Pinpoint the cell where the given text exists, returning its (x, y) midpoint coordinate. 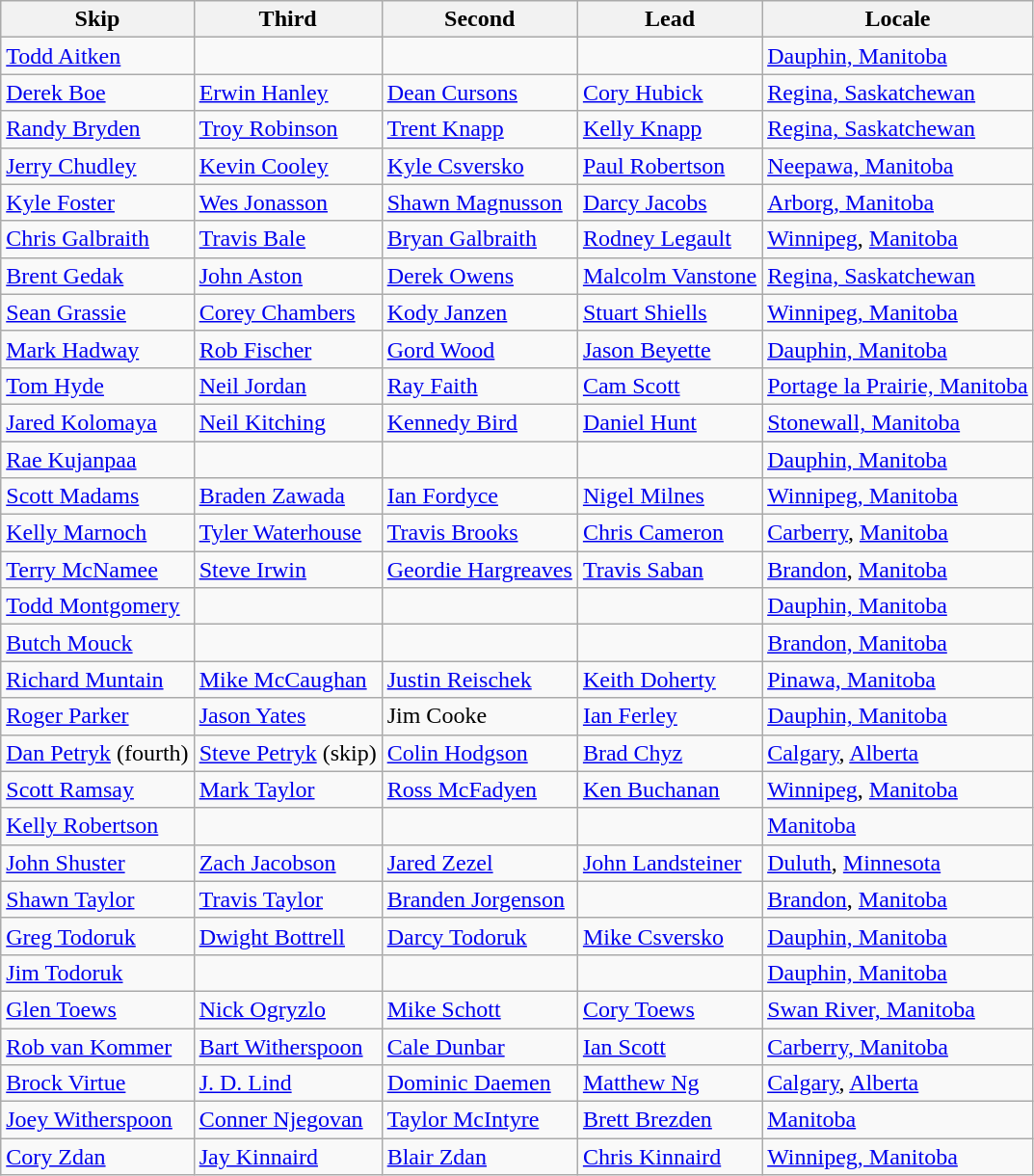
Neil Jordan (287, 386)
Neil Kitching (287, 422)
Brad Chyz (669, 753)
Kennedy Bird (480, 422)
Cam Scott (669, 386)
Glen Toews (97, 1009)
Jason Yates (287, 716)
Joey Witherspoon (97, 1120)
Malcolm Vanstone (669, 276)
Pinawa, Manitoba (898, 680)
Branden Jorgenson (480, 899)
Gord Wood (480, 349)
Jason Beyette (669, 349)
Second (480, 19)
Greg Todoruk (97, 936)
Jerry Chudley (97, 166)
Dominic Daemen (480, 1083)
Mike McCaughan (287, 680)
Third (287, 19)
Rob van Kommer (97, 1046)
Rae Kujanpaa (97, 460)
Ian Scott (669, 1046)
Jared Zezel (480, 863)
Neepawa, Manitoba (898, 166)
Locale (898, 19)
Troy Robinson (287, 129)
Arborg, Manitoba (898, 202)
Zach Jacobson (287, 863)
Sean Grassie (97, 312)
Kevin Cooley (287, 166)
Brock Virtue (97, 1083)
Geordie Hargreaves (480, 570)
Cale Dunbar (480, 1046)
Dean Cursons (480, 93)
Keith Doherty (669, 680)
Roger Parker (97, 716)
Bart Witherspoon (287, 1046)
Swan River, Manitoba (898, 1009)
Chris Galbraith (97, 239)
Shawn Taylor (97, 899)
Kelly Knapp (669, 129)
Mark Hadway (97, 349)
Nigel Milnes (669, 496)
Colin Hodgson (480, 753)
Tyler Waterhouse (287, 533)
John Aston (287, 276)
Rodney Legault (669, 239)
Jay Kinnaird (287, 1157)
Paul Robertson (669, 166)
Brett Brezden (669, 1120)
Mark Taylor (287, 789)
Brent Gedak (97, 276)
Ken Buchanan (669, 789)
Shawn Magnusson (480, 202)
J. D. Lind (287, 1083)
Tom Hyde (97, 386)
Mike Schott (480, 1009)
Cory Hubick (669, 93)
Portage la Prairie, Manitoba (898, 386)
Randy Bryden (97, 129)
Scott Madams (97, 496)
Kelly Robertson (97, 826)
Matthew Ng (669, 1083)
Kelly Marnoch (97, 533)
Ian Fordyce (480, 496)
Braden Zawada (287, 496)
Lead (669, 19)
Richard Muntain (97, 680)
Darcy Todoruk (480, 936)
Dwight Bottrell (287, 936)
Cory Zdan (97, 1157)
Daniel Hunt (669, 422)
Rob Fischer (287, 349)
Darcy Jacobs (669, 202)
Taylor McIntyre (480, 1120)
Chris Kinnaird (669, 1157)
Jim Cooke (480, 716)
Scott Ramsay (97, 789)
Justin Reischek (480, 680)
Wes Jonasson (287, 202)
John Shuster (97, 863)
Steve Petryk (skip) (287, 753)
Kyle Foster (97, 202)
Jim Todoruk (97, 973)
Terry McNamee (97, 570)
Stuart Shiells (669, 312)
Kody Janzen (480, 312)
Stonewall, Manitoba (898, 422)
Corey Chambers (287, 312)
Blair Zdan (480, 1157)
Conner Njegovan (287, 1120)
Ian Ferley (669, 716)
Mike Csversko (669, 936)
Dan Petryk (fourth) (97, 753)
Travis Brooks (480, 533)
John Landsteiner (669, 863)
Chris Cameron (669, 533)
Nick Ogryzlo (287, 1009)
Todd Montgomery (97, 606)
Kyle Csversko (480, 166)
Trent Knapp (480, 129)
Travis Saban (669, 570)
Ross McFadyen (480, 789)
Bryan Galbraith (480, 239)
Derek Boe (97, 93)
Travis Taylor (287, 899)
Duluth, Minnesota (898, 863)
Jared Kolomaya (97, 422)
Derek Owens (480, 276)
Todd Aitken (97, 56)
Skip (97, 19)
Ray Faith (480, 386)
Steve Irwin (287, 570)
Cory Toews (669, 1009)
Erwin Hanley (287, 93)
Butch Mouck (97, 643)
Travis Bale (287, 239)
